Find where the given text appears and provide that cell's center as [x, y] coordinate. 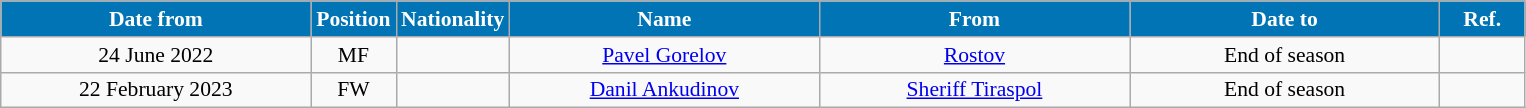
Name [664, 19]
Position [354, 19]
Ref. [1482, 19]
MF [354, 55]
Date to [1285, 19]
Date from [156, 19]
From [974, 19]
FW [354, 90]
Nationality [452, 19]
Danil Ankudinov [664, 90]
Pavel Gorelov [664, 55]
Sheriff Tiraspol [974, 90]
Rostov [974, 55]
22 February 2023 [156, 90]
24 June 2022 [156, 55]
